Extract the (X, Y) coordinate from the center of the cell holding the provided text.  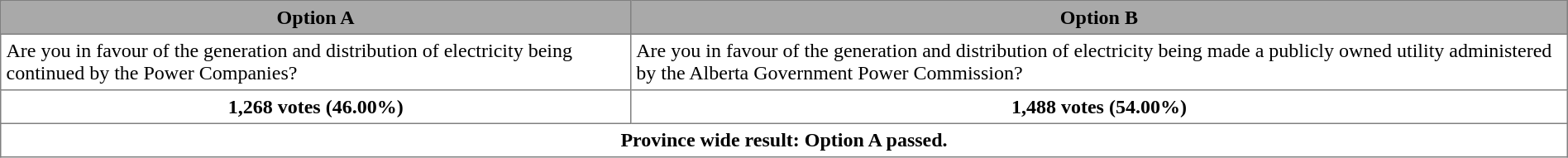
Option A (316, 17)
Province wide result: Option A passed. (784, 140)
Option B (1100, 17)
1,268 votes (46.00%) (316, 107)
Are you in favour of the generation and distribution of electricity being continued by the Power Companies? (316, 62)
1,488 votes (54.00%) (1100, 107)
